For the text-containing cell, return its midpoint in (x, y) coordinate format. 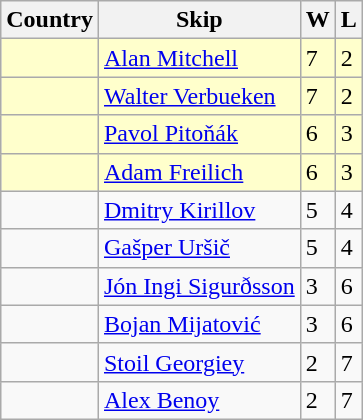
Bojan Mijatović (199, 324)
Gašper Uršič (199, 248)
Alan Mitchell (199, 58)
Country (50, 20)
Jón Ingi Sigurðsson (199, 286)
Alex Benoy (199, 400)
Skip (199, 20)
W (318, 20)
Walter Verbueken (199, 96)
Dmitry Kirillov (199, 210)
Pavol Pitoňák (199, 134)
L (348, 20)
Stoil Georgiey (199, 362)
Adam Freilich (199, 172)
